Scan for the cell matching the given text and deliver its (X, Y) coordinate at center. 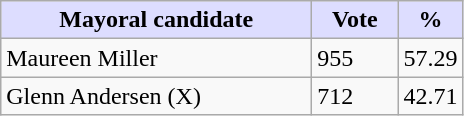
57.29 (430, 58)
955 (355, 58)
Mayoral candidate (156, 20)
712 (355, 96)
Vote (355, 20)
Maureen Miller (156, 58)
Glenn Andersen (X) (156, 96)
42.71 (430, 96)
% (430, 20)
